Search for the cell housing the specified text and yield its (X, Y) center coordinate. 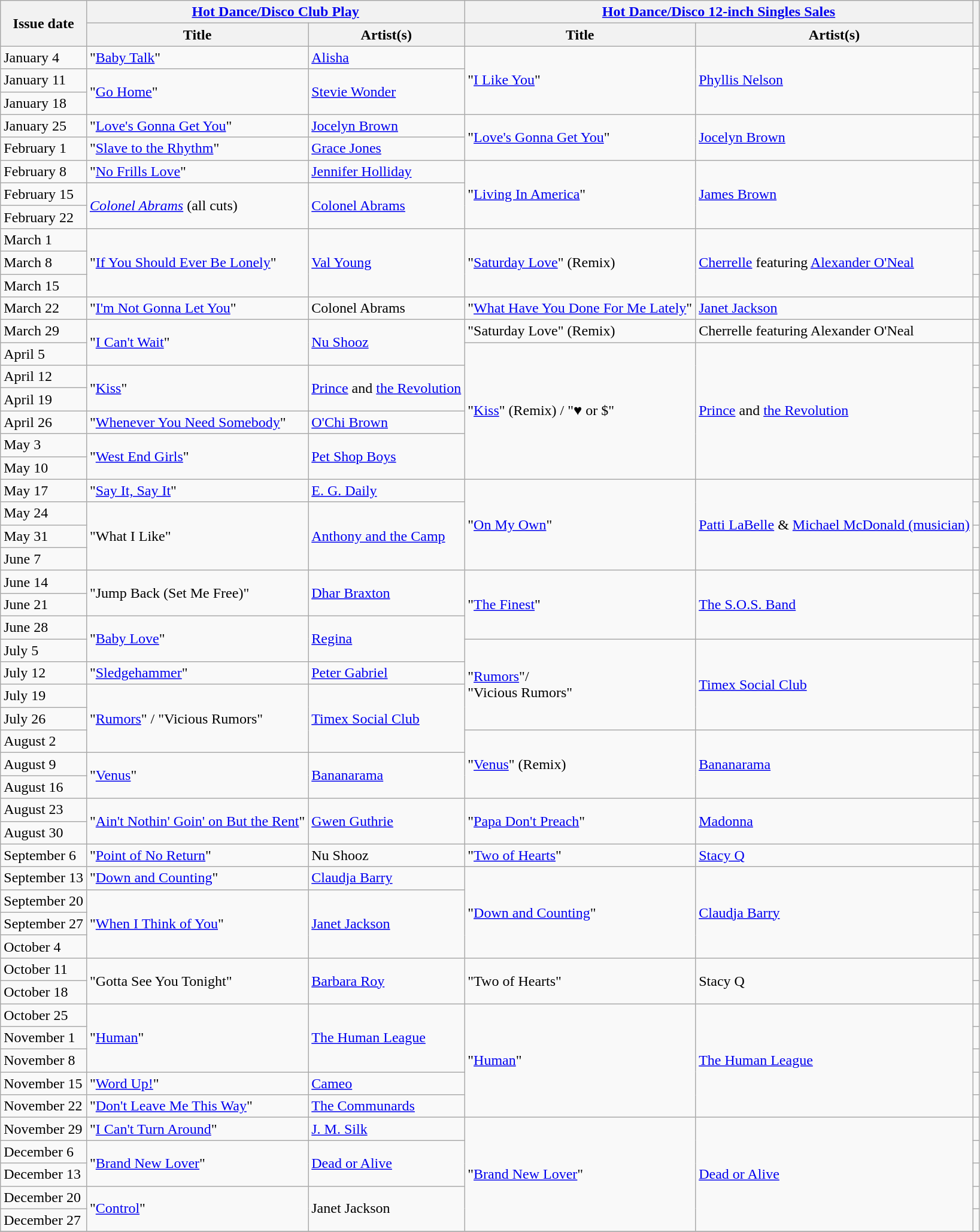
"Ain't Nothin' Goin' on But the Rent" (197, 821)
September 13 (44, 878)
June 28 (44, 627)
"Kiss" (Remix) / "♥ or $" (580, 411)
E. G. Daily (387, 491)
March 15 (44, 286)
"Sledgehammer" (197, 673)
July 12 (44, 673)
"I'm Not Gonna Let You" (197, 308)
"Living In America" (580, 194)
January 11 (44, 80)
February 1 (44, 149)
"Point of No Return" (197, 855)
March 8 (44, 262)
"Word Up!" (197, 1083)
"Rumors"/"Vicious Rumors" (580, 684)
March 1 (44, 240)
The S.O.S. Band (835, 604)
Issue date (44, 23)
January 4 (44, 57)
"Venus" (197, 776)
"Whenever You Need Somebody" (197, 422)
December 27 (44, 1220)
"West End Girls" (197, 456)
May 24 (44, 513)
April 5 (44, 354)
Anthony and the Camp (387, 536)
Hot Dance/Disco 12-inch Singles Sales (719, 12)
"Baby Love" (197, 638)
October 25 (44, 1015)
J. M. Silk (387, 1129)
March 22 (44, 308)
August 9 (44, 764)
"No Frills Love" (197, 171)
August 23 (44, 810)
"Slave to the Rhythm" (197, 149)
"I Like You" (580, 80)
May 10 (44, 468)
February 22 (44, 217)
November 8 (44, 1061)
"Papa Don't Preach" (580, 821)
"Baby Talk" (197, 57)
"Venus" (Remix) (580, 764)
August 16 (44, 787)
Pet Shop Boys (387, 456)
August 2 (44, 741)
February 8 (44, 171)
January 25 (44, 126)
"What I Like" (197, 536)
July 19 (44, 696)
May 3 (44, 445)
July 5 (44, 650)
"Say It, Say It" (197, 491)
July 26 (44, 719)
Grace Jones (387, 149)
May 31 (44, 536)
"When I Think of You" (197, 924)
"Gotta See You Tonight" (197, 980)
Patti LaBelle & Michael McDonald (musician) (835, 525)
June 14 (44, 582)
Phyllis Nelson (835, 80)
Jennifer Holliday (387, 171)
Val Young (387, 262)
June 21 (44, 604)
"Kiss" (197, 388)
"What Have You Done For Me Lately" (580, 308)
"Control" (197, 1209)
November 1 (44, 1038)
Stevie Wonder (387, 92)
Colonel Abrams (all cuts) (197, 205)
August 30 (44, 833)
Alisha (387, 57)
"If You Should Ever Be Lonely" (197, 262)
September 6 (44, 855)
"On My Own" (580, 525)
April 12 (44, 377)
April 26 (44, 422)
December 20 (44, 1197)
Madonna (835, 821)
October 11 (44, 969)
October 18 (44, 992)
Regina (387, 638)
"Rumors" / "Vicious Rumors" (197, 719)
November 15 (44, 1083)
"Jump Back (Set Me Free)" (197, 593)
March 29 (44, 331)
June 7 (44, 559)
Peter Gabriel (387, 673)
January 18 (44, 103)
The Communards (387, 1106)
September 20 (44, 901)
May 17 (44, 491)
December 6 (44, 1152)
November 22 (44, 1106)
"The Finest" (580, 604)
O'Chi Brown (387, 422)
November 29 (44, 1129)
"Go Home" (197, 92)
February 15 (44, 194)
Dhar Braxton (387, 593)
"Don't Leave Me This Way" (197, 1106)
April 19 (44, 399)
James Brown (835, 194)
October 4 (44, 946)
Barbara Roy (387, 980)
September 27 (44, 924)
Cameo (387, 1083)
December 13 (44, 1175)
"I Can't Turn Around" (197, 1129)
Gwen Guthrie (387, 821)
Hot Dance/Disco Club Play (275, 12)
"I Can't Wait" (197, 343)
